Find where the given text appears and provide that cell's center as (X, Y) coordinate. 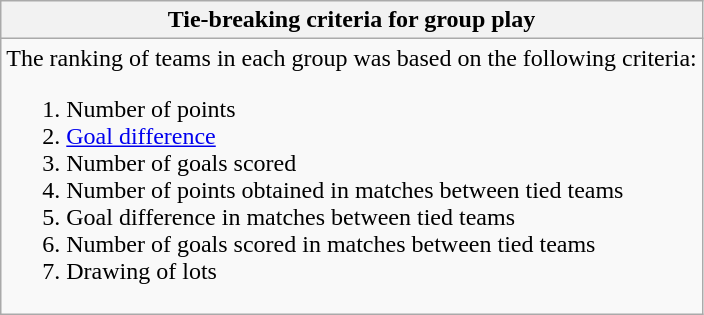
Tie-breaking criteria for group play (352, 20)
